Identify which cell holds the provided text, then report its [X, Y] central coordinate. 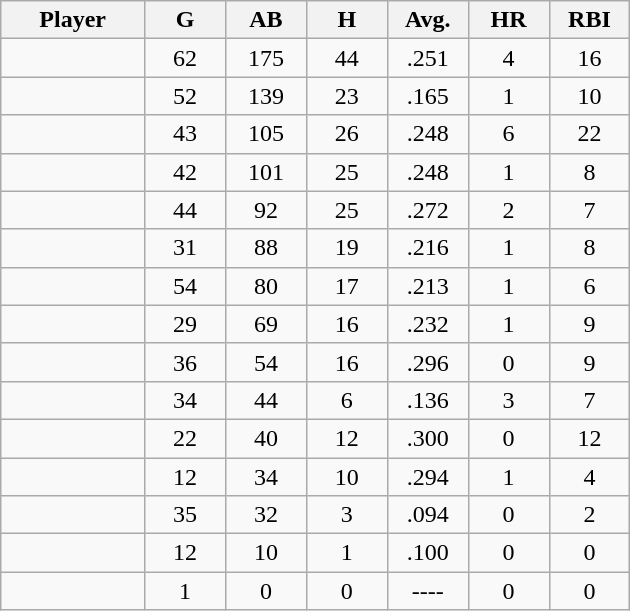
.165 [428, 96]
43 [186, 134]
G [186, 20]
42 [186, 172]
.272 [428, 210]
35 [186, 515]
H [346, 20]
.232 [428, 324]
36 [186, 362]
17 [346, 286]
23 [346, 96]
AB [266, 20]
139 [266, 96]
105 [266, 134]
.296 [428, 362]
52 [186, 96]
92 [266, 210]
88 [266, 248]
80 [266, 286]
HR [508, 20]
101 [266, 172]
Avg. [428, 20]
---- [428, 591]
175 [266, 58]
.100 [428, 553]
40 [266, 438]
.094 [428, 515]
32 [266, 515]
31 [186, 248]
.300 [428, 438]
26 [346, 134]
Player [73, 20]
.251 [428, 58]
69 [266, 324]
.216 [428, 248]
.213 [428, 286]
.136 [428, 400]
62 [186, 58]
RBI [590, 20]
19 [346, 248]
.294 [428, 477]
29 [186, 324]
